Identify which cell holds the provided text, then report its [X, Y] central coordinate. 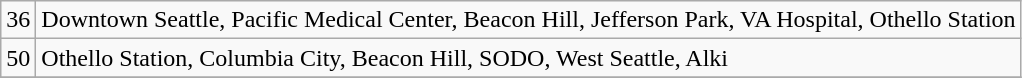
50 [18, 58]
36 [18, 20]
Downtown Seattle, Pacific Medical Center, Beacon Hill, Jefferson Park, VA Hospital, Othello Station [528, 20]
Othello Station, Columbia City, Beacon Hill, SODO, West Seattle, Alki [528, 58]
